Find where the given text appears and provide that cell's center as (X, Y) coordinate. 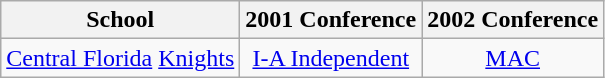
MAC (513, 58)
2001 Conference (331, 20)
Central Florida Knights (120, 58)
I-A Independent (331, 58)
2002 Conference (513, 20)
School (120, 20)
